Provide the [X, Y] coordinate of the cell's center where the given text is located.  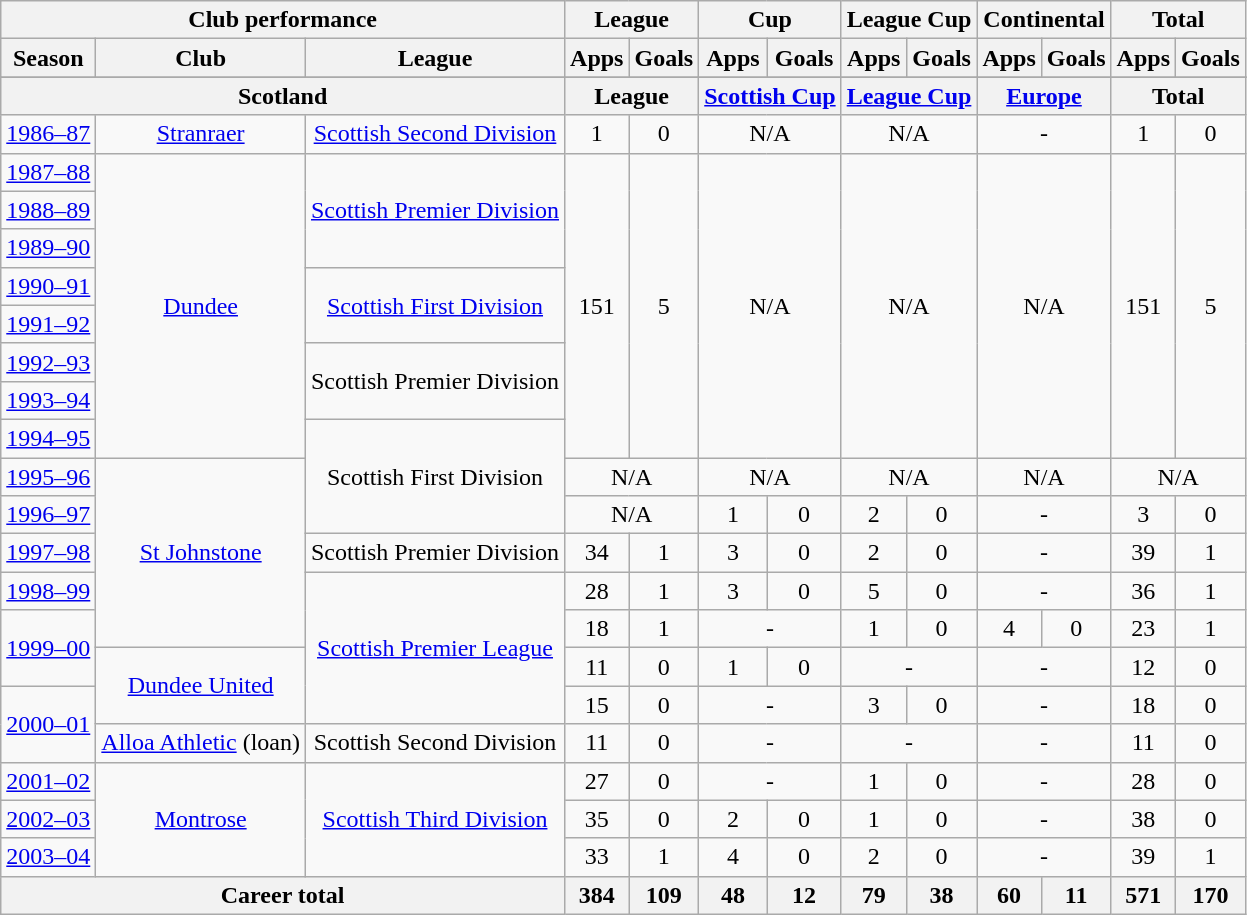
60 [1009, 895]
1998–99 [48, 591]
1997–98 [48, 553]
34 [597, 553]
1992–93 [48, 362]
1993–94 [48, 400]
Season [48, 58]
1987–88 [48, 172]
St Johnstone [201, 553]
571 [1143, 895]
33 [597, 857]
1999–00 [48, 648]
1995–96 [48, 477]
170 [1211, 895]
Club [201, 58]
Cup [770, 20]
Scottish Cup [770, 96]
Alloa Athletic (loan) [201, 743]
2000–01 [48, 724]
Continental [1044, 20]
Dundee [201, 305]
1989–90 [48, 248]
2003–04 [48, 857]
Club performance [283, 20]
Dundee United [201, 686]
Stranraer [201, 134]
Scotland [283, 96]
1994–95 [48, 438]
1990–91 [48, 286]
23 [1143, 629]
1996–97 [48, 515]
79 [874, 895]
109 [664, 895]
Montrose [201, 819]
Career total [283, 895]
1988–89 [48, 210]
36 [1143, 591]
27 [597, 781]
1991–92 [48, 324]
Europe [1044, 96]
2001–02 [48, 781]
2002–03 [48, 819]
48 [733, 895]
Scottish Premier League [434, 648]
35 [597, 819]
1986–87 [48, 134]
Scottish Third Division [434, 819]
15 [597, 705]
384 [597, 895]
